Pinpoint the cell where the given text exists, returning its (x, y) midpoint coordinate. 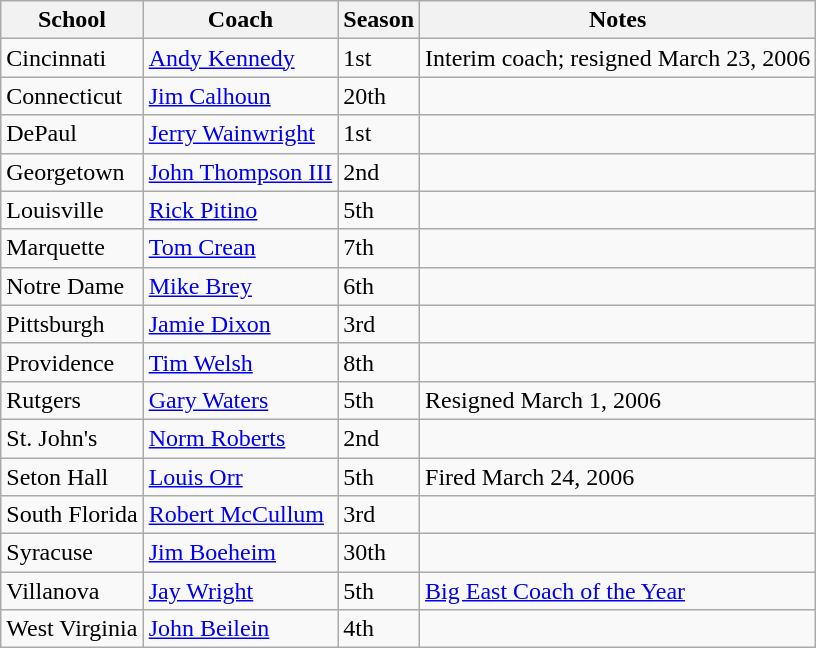
DePaul (72, 134)
Season (379, 20)
Seton Hall (72, 477)
Cincinnati (72, 58)
Gary Waters (240, 400)
John Beilein (240, 629)
Connecticut (72, 96)
Notre Dame (72, 286)
John Thompson III (240, 172)
Marquette (72, 248)
Louisville (72, 210)
Resigned March 1, 2006 (618, 400)
Andy Kennedy (240, 58)
30th (379, 553)
School (72, 20)
Providence (72, 362)
Big East Coach of the Year (618, 591)
Jamie Dixon (240, 324)
Rutgers (72, 400)
20th (379, 96)
Jay Wright (240, 591)
Coach (240, 20)
4th (379, 629)
West Virginia (72, 629)
Notes (618, 20)
Louis Orr (240, 477)
St. John's (72, 438)
8th (379, 362)
Rick Pitino (240, 210)
Tom Crean (240, 248)
Pittsburgh (72, 324)
7th (379, 248)
Villanova (72, 591)
Jerry Wainwright (240, 134)
6th (379, 286)
Interim coach; resigned March 23, 2006 (618, 58)
Jim Boeheim (240, 553)
Mike Brey (240, 286)
Fired March 24, 2006 (618, 477)
Norm Roberts (240, 438)
South Florida (72, 515)
Robert McCullum (240, 515)
Tim Welsh (240, 362)
Georgetown (72, 172)
Syracuse (72, 553)
Jim Calhoun (240, 96)
